Scan for the cell matching the given text and deliver its (X, Y) coordinate at center. 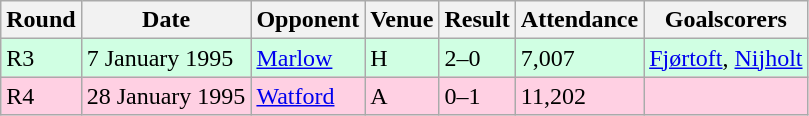
H (402, 58)
Watford (308, 96)
Opponent (308, 20)
2–0 (477, 58)
0–1 (477, 96)
Fjørtoft, Nijholt (726, 58)
A (402, 96)
R4 (41, 96)
Venue (402, 20)
28 January 1995 (166, 96)
11,202 (579, 96)
7 January 1995 (166, 58)
Round (41, 20)
Result (477, 20)
Goalscorers (726, 20)
Attendance (579, 20)
Date (166, 20)
Marlow (308, 58)
R3 (41, 58)
7,007 (579, 58)
